Return (X, Y) of the center of cell containing provided text 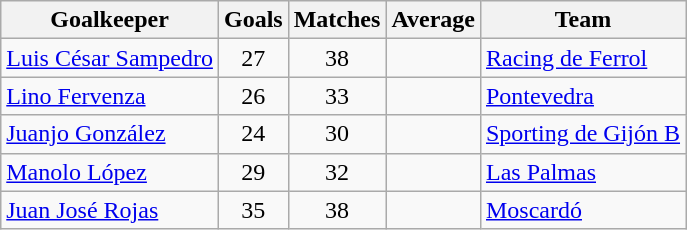
26 (253, 96)
24 (253, 134)
32 (337, 172)
Pontevedra (582, 96)
Matches (337, 20)
Goalkeeper (110, 20)
Juanjo González (110, 134)
30 (337, 134)
27 (253, 58)
Average (434, 20)
Lino Fervenza (110, 96)
Manolo López (110, 172)
29 (253, 172)
Racing de Ferrol (582, 58)
Team (582, 20)
Las Palmas (582, 172)
Luis César Sampedro (110, 58)
Sporting de Gijón B (582, 134)
Moscardó (582, 210)
Goals (253, 20)
Juan José Rojas (110, 210)
35 (253, 210)
33 (337, 96)
